Provide the (x, y) coordinate of the cell's center where the given text is located.  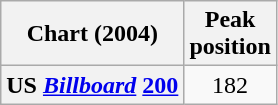
Peak position (230, 34)
US Billboard 200 (92, 85)
Chart (2004) (92, 34)
182 (230, 85)
